Identify which cell holds the provided text, then report its [x, y] central coordinate. 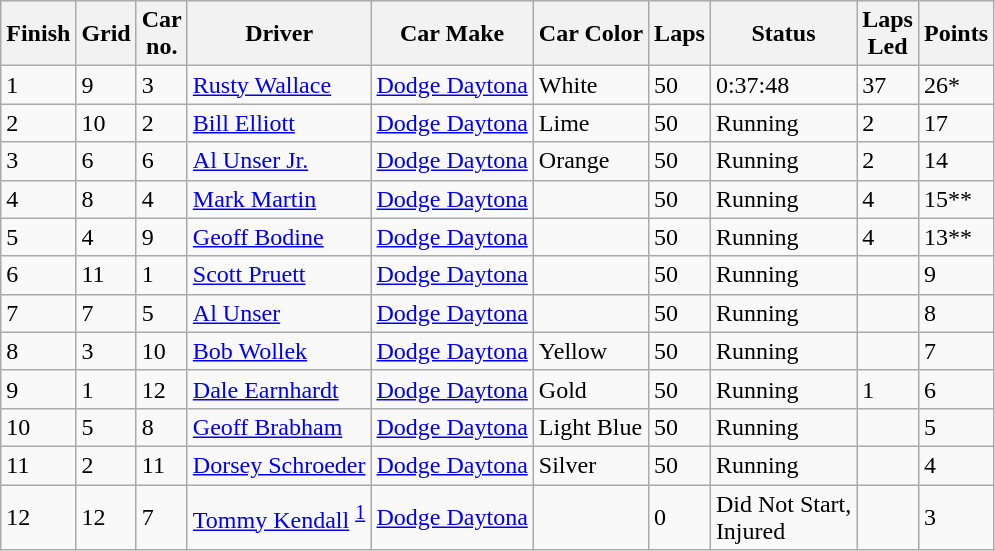
White [590, 85]
0 [680, 516]
17 [956, 123]
Silver [590, 465]
Lime [590, 123]
Orange [590, 161]
0:37:48 [783, 85]
Status [783, 34]
Yellow [590, 351]
Rusty Wallace [279, 85]
Tommy Kendall 1 [279, 516]
Did Not Start,Injured [783, 516]
Car Make [452, 34]
Carno. [162, 34]
Driver [279, 34]
Car Color [590, 34]
Al Unser Jr. [279, 161]
Geoff Bodine [279, 237]
Gold [590, 389]
Bob Wollek [279, 351]
Dorsey Schroeder [279, 465]
LapsLed [888, 34]
Dale Earnhardt [279, 389]
Al Unser [279, 313]
26* [956, 85]
Points [956, 34]
14 [956, 161]
Finish [38, 34]
37 [888, 85]
13** [956, 237]
Light Blue [590, 427]
Laps [680, 34]
Bill Elliott [279, 123]
Mark Martin [279, 199]
Geoff Brabham [279, 427]
Grid [106, 34]
15** [956, 199]
Scott Pruett [279, 275]
